Locate the cell with the specified text and output its [x, y] center coordinate. 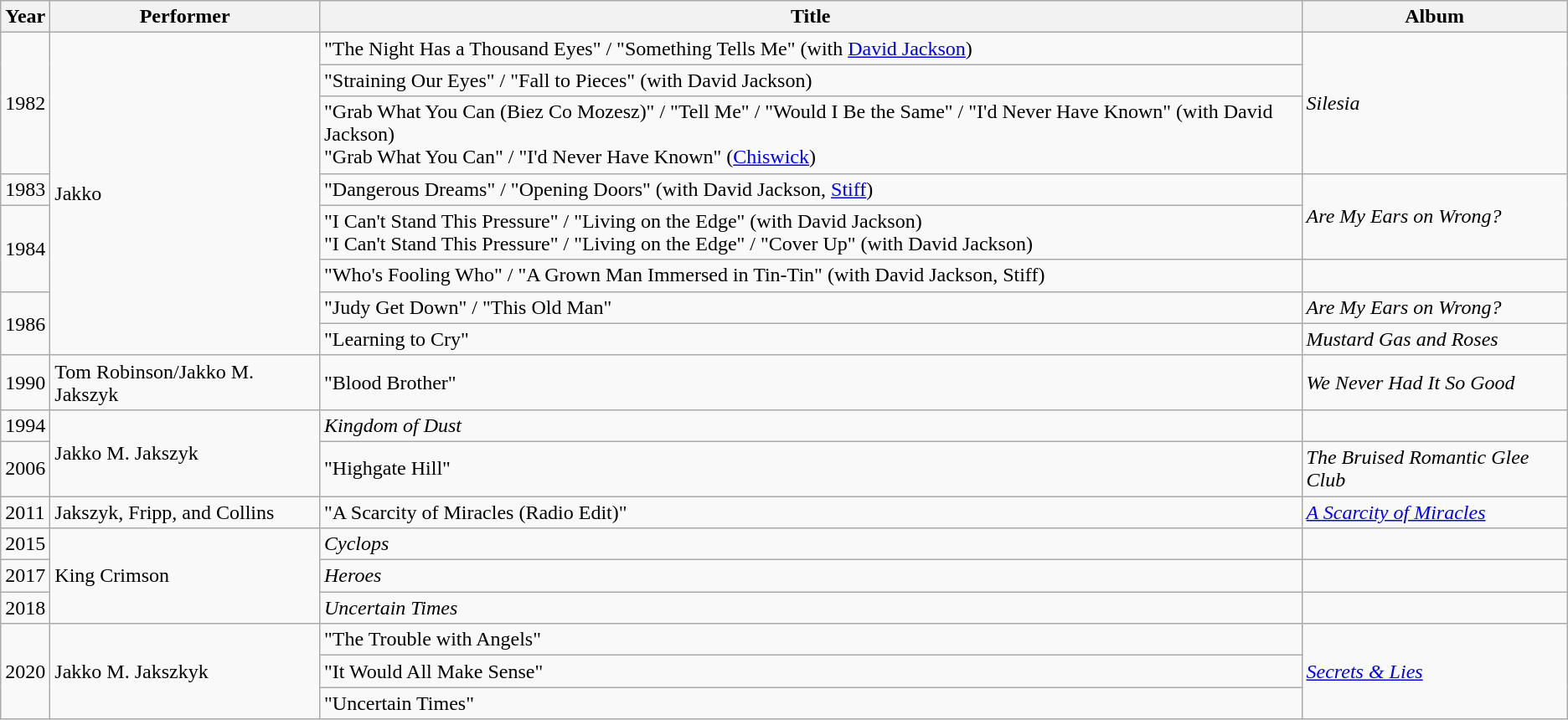
Title [811, 17]
"The Trouble with Angels" [811, 640]
Year [25, 17]
Tom Robinson/Jakko M. Jakszyk [185, 382]
"It Would All Make Sense" [811, 671]
Uncertain Times [811, 608]
2006 [25, 469]
1986 [25, 323]
Album [1434, 17]
Performer [185, 17]
Secrets & Lies [1434, 671]
Mustard Gas and Roses [1434, 339]
We Never Had It So Good [1434, 382]
2017 [25, 576]
Jakszyk, Fripp, and Collins [185, 512]
2018 [25, 608]
2011 [25, 512]
1982 [25, 103]
1983 [25, 189]
King Crimson [185, 576]
Silesia [1434, 103]
"A Scarcity of Miracles (Radio Edit)" [811, 512]
1984 [25, 248]
A Scarcity of Miracles [1434, 512]
Jakko M. Jakszyk [185, 452]
Jakko M. Jakszkyk [185, 671]
1990 [25, 382]
1994 [25, 425]
"The Night Has a Thousand Eyes" / "Something Tells Me" (with David Jackson) [811, 49]
"Learning to Cry" [811, 339]
"Uncertain Times" [811, 703]
Heroes [811, 576]
Jakko [185, 194]
"Who's Fooling Who" / "A Grown Man Immersed in Tin-Tin" (with David Jackson, Stiff) [811, 275]
"Straining Our Eyes" / "Fall to Pieces" (with David Jackson) [811, 80]
Cyclops [811, 544]
2020 [25, 671]
2015 [25, 544]
"Highgate Hill" [811, 469]
The Bruised Romantic Glee Club [1434, 469]
"Dangerous Dreams" / "Opening Doors" (with David Jackson, Stiff) [811, 189]
"Judy Get Down" / "This Old Man" [811, 307]
"Blood Brother" [811, 382]
Kingdom of Dust [811, 425]
